Return the (x, y) coordinate for the center point of the cell that contains the specified text.  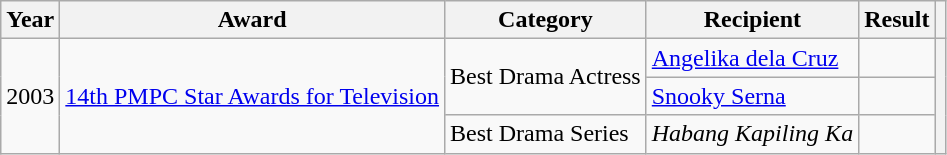
Snooky Serna (752, 96)
2003 (30, 96)
14th PMPC Star Awards for Television (252, 96)
Angelika dela Cruz (752, 58)
Recipient (752, 20)
Habang Kapiling Ka (752, 134)
Best Drama Actress (546, 77)
Category (546, 20)
Result (897, 20)
Award (252, 20)
Year (30, 20)
Best Drama Series (546, 134)
